Return (x, y) of the center of cell containing provided text 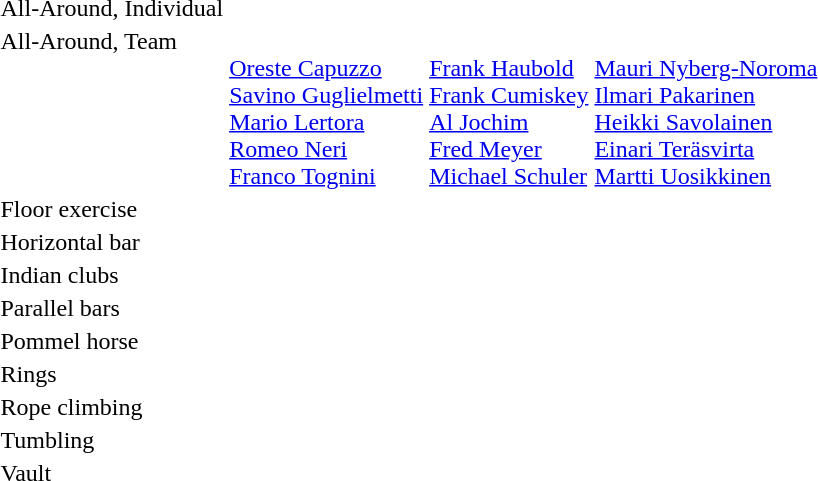
Frank HauboldFrank CumiskeyAl JochimFred MeyerMichael Schuler (509, 108)
Oreste CapuzzoSavino GuglielmettiMario LertoraRomeo NeriFranco Tognini (326, 108)
